Capture the cell that displays the provided text and extract its (x, y) central coordinate. 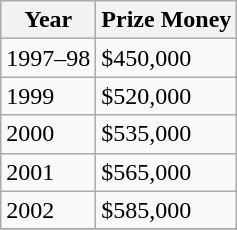
Year (48, 20)
$565,000 (166, 172)
$450,000 (166, 58)
2000 (48, 134)
$520,000 (166, 96)
$535,000 (166, 134)
2002 (48, 210)
Prize Money (166, 20)
1997–98 (48, 58)
1999 (48, 96)
2001 (48, 172)
$585,000 (166, 210)
